Return the (X, Y) coordinate for the center point of the cell that contains the specified text.  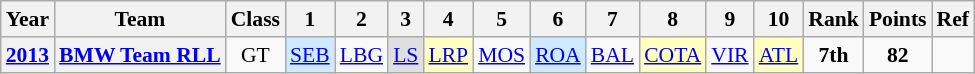
LS (406, 55)
7 (612, 19)
SEB (310, 55)
8 (672, 19)
COTA (672, 55)
ATL (779, 55)
4 (448, 19)
Year (28, 19)
Class (256, 19)
82 (898, 55)
LBG (362, 55)
5 (502, 19)
1 (310, 19)
ROA (558, 55)
LRP (448, 55)
2 (362, 19)
9 (730, 19)
BMW Team RLL (140, 55)
MOS (502, 55)
Rank (834, 19)
2013 (28, 55)
BAL (612, 55)
10 (779, 19)
Points (898, 19)
3 (406, 19)
GT (256, 55)
Ref (953, 19)
7th (834, 55)
VIR (730, 55)
Team (140, 19)
6 (558, 19)
